Determine the (x, y) coordinate at the center of the cell enclosing the given text.  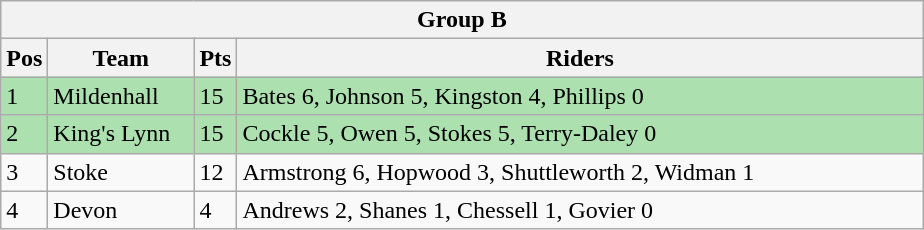
Armstrong 6, Hopwood 3, Shuttleworth 2, Widman 1 (580, 172)
Cockle 5, Owen 5, Stokes 5, Terry-Daley 0 (580, 134)
1 (24, 96)
Riders (580, 58)
Stoke (121, 172)
Pts (216, 58)
Team (121, 58)
Andrews 2, Shanes 1, Chessell 1, Govier 0 (580, 210)
3 (24, 172)
King's Lynn (121, 134)
12 (216, 172)
2 (24, 134)
Pos (24, 58)
Group B (462, 20)
Devon (121, 210)
Bates 6, Johnson 5, Kingston 4, Phillips 0 (580, 96)
Mildenhall (121, 96)
